Pinpoint the cell where the given text exists, returning its [X, Y] midpoint coordinate. 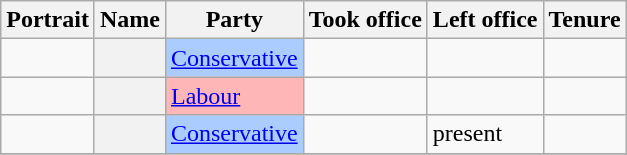
Name [130, 20]
present [485, 134]
Took office [365, 20]
Labour [234, 96]
Party [234, 20]
Left office [485, 20]
Tenure [584, 20]
Portrait [48, 20]
